Return [x, y] of the center of cell containing provided text 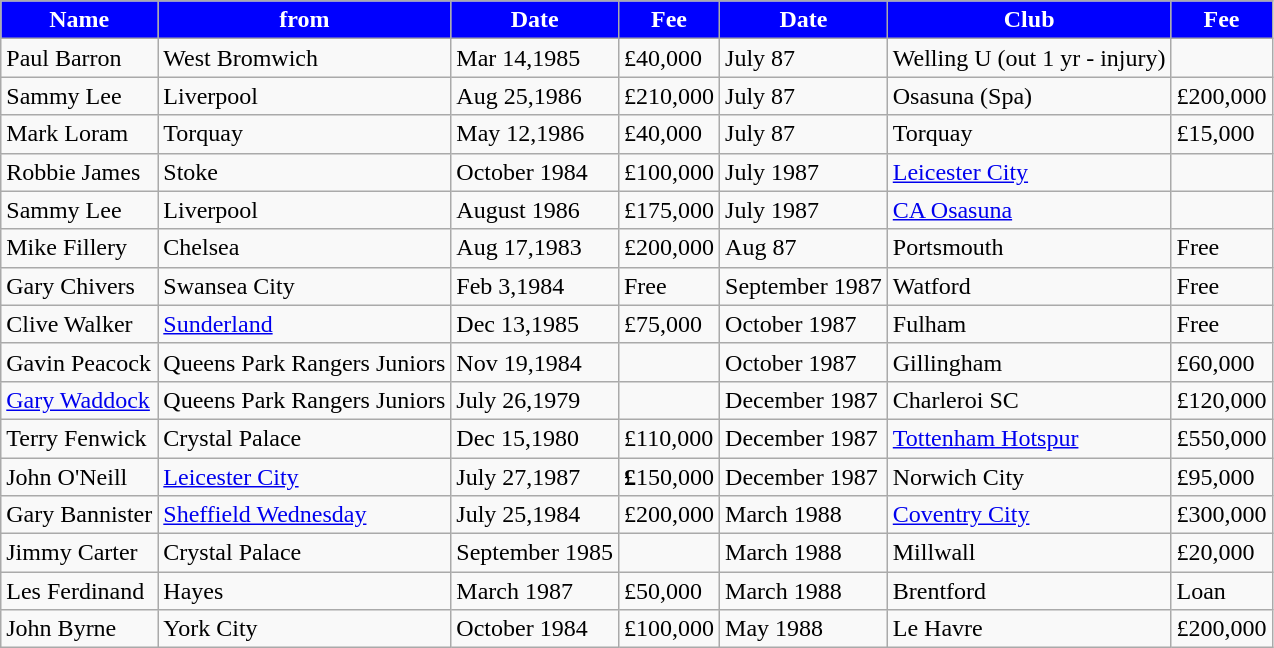
Dec 15,1980 [535, 438]
Hayes [304, 591]
Mark Loram [80, 134]
from [304, 20]
Fulham [1029, 324]
Watford [1029, 286]
£110,000 [668, 438]
Norwich City [1029, 477]
August 1986 [535, 210]
£50,000 [668, 591]
Stoke [304, 172]
Loan [1222, 591]
Aug 17,1983 [535, 248]
Gary Bannister [80, 515]
Osasuna (Spa) [1029, 96]
Name [80, 20]
Portsmouth [1029, 248]
Mike Fillery [80, 248]
£120,000 [1222, 400]
£210,000 [668, 96]
John Byrne [80, 629]
West Bromwich [304, 58]
£20,000 [1222, 553]
£95,000 [1222, 477]
£60,000 [1222, 362]
£175,000 [668, 210]
Les Ferdinand [80, 591]
May 1988 [804, 629]
Aug 25,1986 [535, 96]
Millwall [1029, 553]
July 26,1979 [535, 400]
Le Havre [1029, 629]
March 1987 [535, 591]
£150,000 [668, 477]
Swansea City [304, 286]
Clive Walker [80, 324]
Coventry City [1029, 515]
May 12,1986 [535, 134]
£15,000 [1222, 134]
Jimmy Carter [80, 553]
CA Osasuna [1029, 210]
July 25,1984 [535, 515]
Gillingham [1029, 362]
Paul Barron [80, 58]
Chelsea [304, 248]
York City [304, 629]
Feb 3,1984 [535, 286]
September 1987 [804, 286]
Aug 87 [804, 248]
Sunderland [304, 324]
July 27,1987 [535, 477]
Terry Fenwick [80, 438]
Nov 19,1984 [535, 362]
September 1985 [535, 553]
Charleroi SC [1029, 400]
Gavin Peacock [80, 362]
Brentford [1029, 591]
Club [1029, 20]
Dec 13,1985 [535, 324]
Sheffield Wednesday [304, 515]
Robbie James [80, 172]
Gary Chivers [80, 286]
John O'Neill [80, 477]
£300,000 [1222, 515]
Tottenham Hotspur [1029, 438]
Gary Waddock [80, 400]
£550,000 [1222, 438]
Mar 14,1985 [535, 58]
£75,000 [668, 324]
Welling U (out 1 yr - injury) [1029, 58]
